Provide the (X, Y) coordinate of the cell's center where the given text is located.  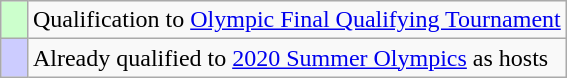
Qualification to Olympic Final Qualifying Tournament (296, 20)
Already qualified to 2020 Summer Olympics as hosts (296, 58)
